Extract the (x, y) coordinate from the center of the cell holding the provided text.  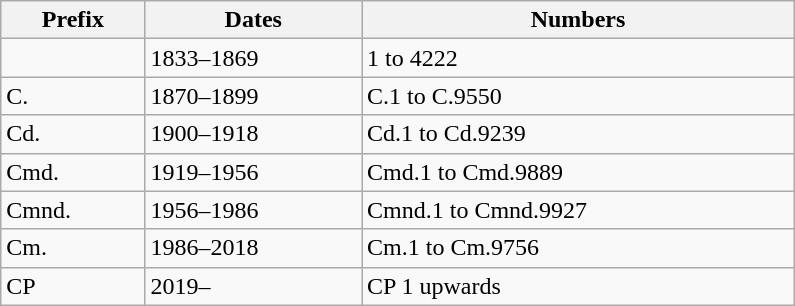
Cd.1 to Cd.9239 (578, 134)
1956–1986 (253, 210)
1870–1899 (253, 96)
Cmnd.1 to Cmnd.9927 (578, 210)
1 to 4222 (578, 58)
Dates (253, 20)
Numbers (578, 20)
Cmd. (73, 172)
1900–1918 (253, 134)
CP (73, 286)
C.1 to C.9550 (578, 96)
Cm. (73, 248)
1833–1869 (253, 58)
Prefix (73, 20)
Cd. (73, 134)
CP 1 upwards (578, 286)
C. (73, 96)
Cmnd. (73, 210)
1919–1956 (253, 172)
Cm.1 to Cm.9756 (578, 248)
2019– (253, 286)
Cmd.1 to Cmd.9889 (578, 172)
1986–2018 (253, 248)
